Return [x, y] of the center of cell containing provided text 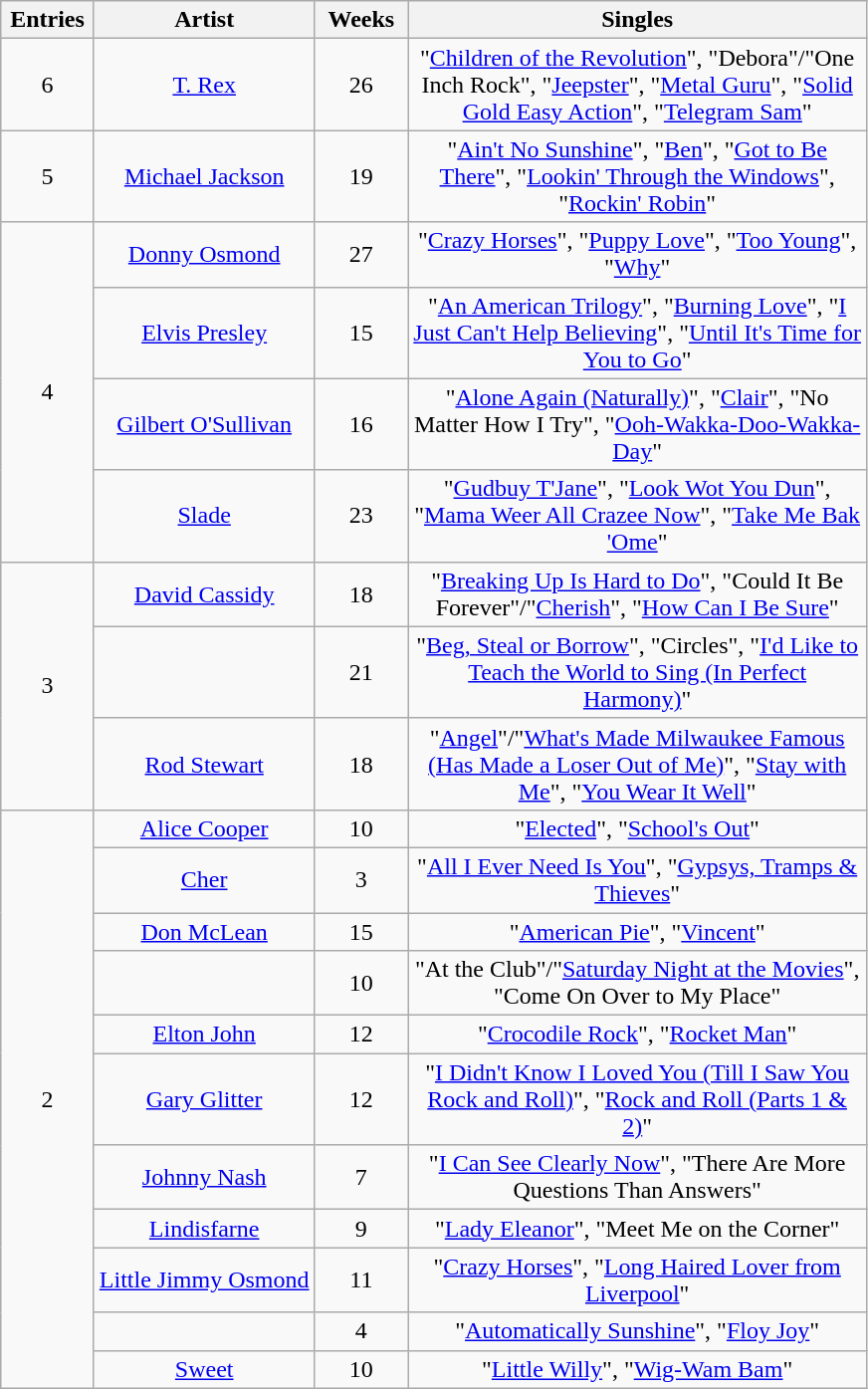
"Beg, Steal or Borrow", "Circles", "I'd Like to Teach the World to Sing (In Perfect Harmony)" [637, 672]
Elvis Presley [204, 333]
"Alone Again (Naturally)", "Clair", "No Matter How I Try", "Ooh-Wakka-Doo-Wakka-Day" [637, 424]
Don McLean [204, 931]
23 [361, 516]
David Cassidy [204, 593]
"Little Willy", "Wig-Wam Bam" [637, 1369]
"An American Trilogy", "Burning Love", "I Just Can't Help Believing", "Until It's Time for You to Go" [637, 333]
26 [361, 85]
"Breaking Up Is Hard to Do", "Could It Be Forever"/"Cherish", "How Can I Be Sure" [637, 593]
"Crazy Horses", "Puppy Love", "Too Young", "Why" [637, 255]
16 [361, 424]
19 [361, 176]
Gilbert O'Sullivan [204, 424]
6 [48, 85]
Weeks [361, 20]
11 [361, 1280]
Michael Jackson [204, 176]
"Lady Eleanor", "Meet Me on the Corner" [637, 1229]
5 [48, 176]
"Children of the Revolution", "Debora"/"One Inch Rock", "Jeepster", "Metal Guru", "Solid Gold Easy Action", "Telegram Sam" [637, 85]
"Automatically Sunshine", "Floy Joy" [637, 1331]
"Elected", "School's Out" [637, 828]
"Crazy Horses", "Long Haired Lover from Liverpool" [637, 1280]
Sweet [204, 1369]
21 [361, 672]
Cher [204, 880]
Alice Cooper [204, 828]
Gary Glitter [204, 1099]
"Gudbuy T'Jane", "Look Wot You Dun", "Mama Weer All Crazee Now", "Take Me Bak 'Ome" [637, 516]
Lindisfarne [204, 1229]
27 [361, 255]
"I Can See Clearly Now", "There Are More Questions Than Answers" [637, 1177]
Singles [637, 20]
Artist [204, 20]
Donny Osmond [204, 255]
"All I Ever Need Is You", "Gypsys, Tramps & Thieves" [637, 880]
Johnny Nash [204, 1177]
7 [361, 1177]
Elton John [204, 1035]
9 [361, 1229]
"At the Club"/"Saturday Night at the Movies", "Come On Over to My Place" [637, 984]
"Angel"/"What's Made Milwaukee Famous (Has Made a Loser Out of Me)", "Stay with Me", "You Wear It Well" [637, 764]
"Crocodile Rock", "Rocket Man" [637, 1035]
"Ain't No Sunshine", "Ben", "Got to Be There", "Lookin' Through the Windows", "Rockin' Robin" [637, 176]
T. Rex [204, 85]
Little Jimmy Osmond [204, 1280]
Entries [48, 20]
"I Didn't Know I Loved You (Till I Saw You Rock and Roll)", "Rock and Roll (Parts 1 & 2)" [637, 1099]
"American Pie", "Vincent" [637, 931]
Rod Stewart [204, 764]
Slade [204, 516]
2 [48, 1099]
